Extract the (X, Y) coordinate from the center of the cell holding the provided text.  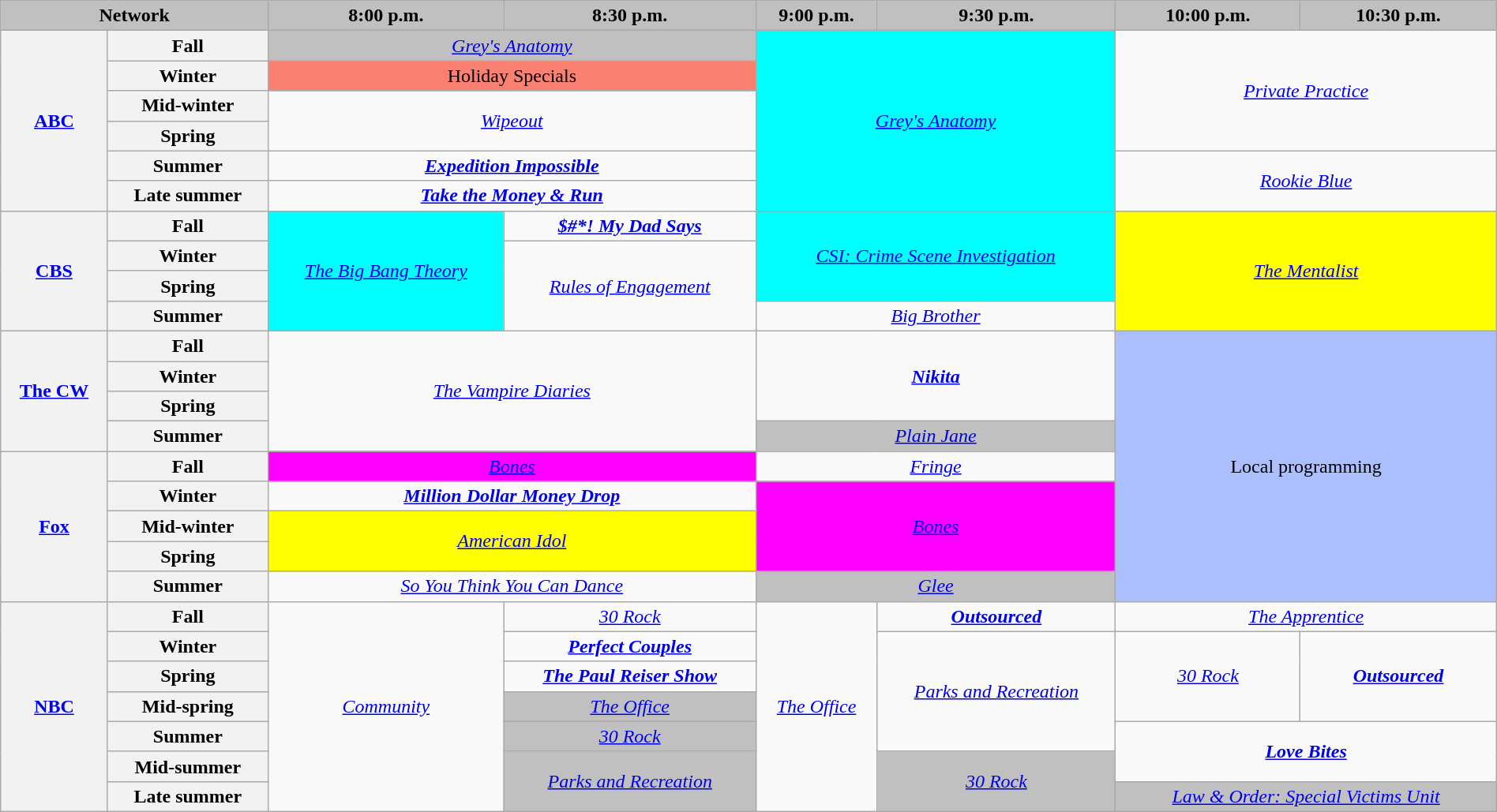
Community (385, 706)
The Vampire Diaries (512, 391)
Fringe (936, 466)
Nikita (936, 376)
Take the Money & Run (512, 196)
Private Practice (1306, 91)
CBS (54, 271)
NBC (54, 706)
Holiday Specials (512, 76)
Perfect Couples (630, 646)
Big Brother (936, 316)
The CW (54, 391)
Network (134, 16)
$#*! My Dad Says (630, 226)
The Mentalist (1306, 271)
Wipeout (512, 121)
8:00 p.m. (385, 16)
Plain Jane (936, 436)
Rules of Engagement (630, 286)
8:30 p.m. (630, 16)
So You Think You Can Dance (512, 586)
American Idol (512, 541)
Fox (54, 526)
Local programming (1306, 466)
The Big Bang Theory (385, 271)
CSI: Crime Scene Investigation (936, 256)
Mid-spring (188, 706)
Glee (936, 586)
Million Dollar Money Drop (512, 496)
Law & Order: Special Victims Unit (1306, 796)
10:30 p.m. (1398, 16)
The Apprentice (1306, 616)
The Paul Reiser Show (630, 676)
10:00 p.m. (1208, 16)
9:30 p.m. (996, 16)
Love Bites (1306, 751)
9:00 p.m. (816, 16)
Expedition Impossible (512, 166)
Rookie Blue (1306, 181)
ABC (54, 121)
Mid-summer (188, 766)
